Search for the cell housing the specified text and yield its (x, y) center coordinate. 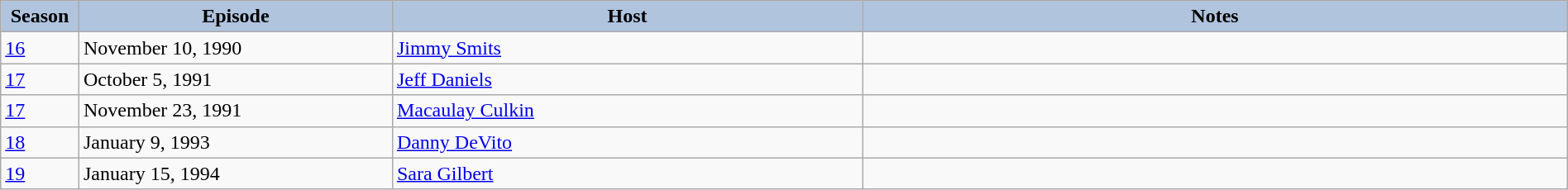
Macaulay Culkin (627, 111)
January 15, 1994 (235, 173)
Season (40, 17)
January 9, 1993 (235, 142)
19 (40, 173)
Sara Gilbert (627, 173)
November 23, 1991 (235, 111)
16 (40, 48)
November 10, 1990 (235, 48)
Danny DeVito (627, 142)
Jimmy Smits (627, 48)
Notes (1216, 17)
Host (627, 17)
October 5, 1991 (235, 79)
Episode (235, 17)
18 (40, 142)
Jeff Daniels (627, 79)
